Output the [x, y] coordinate of the center of the cell containing the given text.  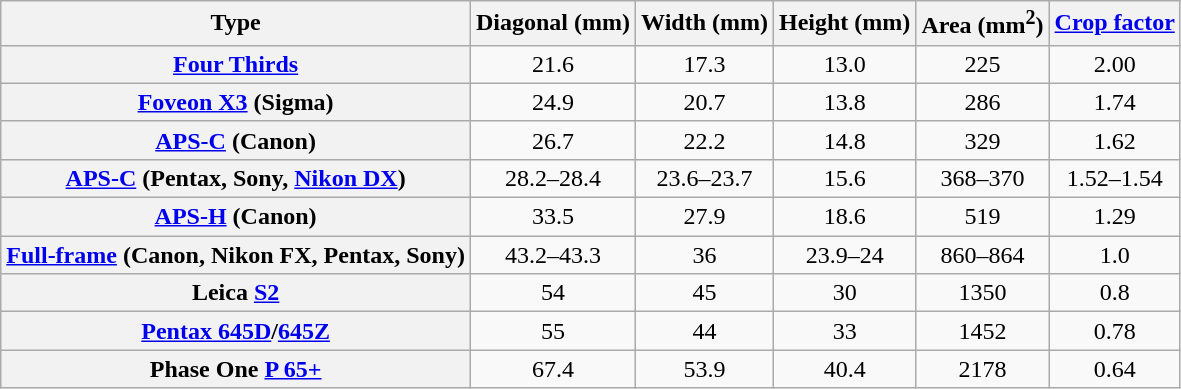
67.4 [552, 369]
Crop factor [1114, 24]
368–370 [982, 178]
13.0 [844, 64]
1.0 [1114, 255]
1452 [982, 331]
Height (mm) [844, 24]
33 [844, 331]
1.52–1.54 [1114, 178]
0.78 [1114, 331]
APS-C (Pentax, Sony, Nikon DX) [236, 178]
14.8 [844, 140]
30 [844, 293]
Leica S2 [236, 293]
43.2–43.3 [552, 255]
20.7 [705, 102]
Foveon X3 (Sigma) [236, 102]
13.8 [844, 102]
24.9 [552, 102]
21.6 [552, 64]
27.9 [705, 217]
Pentax 645D/645Z [236, 331]
0.8 [1114, 293]
33.5 [552, 217]
APS-H (Canon) [236, 217]
1.74 [1114, 102]
Phase One P 65+ [236, 369]
329 [982, 140]
26.7 [552, 140]
54 [552, 293]
Full-frame (Canon, Nikon FX, Pentax, Sony) [236, 255]
55 [552, 331]
2.00 [1114, 64]
Four Thirds [236, 64]
44 [705, 331]
17.3 [705, 64]
45 [705, 293]
18.6 [844, 217]
519 [982, 217]
Type [236, 24]
53.9 [705, 369]
286 [982, 102]
28.2–28.4 [552, 178]
2178 [982, 369]
22.2 [705, 140]
Area (mm2) [982, 24]
15.6 [844, 178]
0.64 [1114, 369]
1350 [982, 293]
23.6–23.7 [705, 178]
860–864 [982, 255]
Width (mm) [705, 24]
23.9–24 [844, 255]
1.29 [1114, 217]
40.4 [844, 369]
36 [705, 255]
225 [982, 64]
Diagonal (mm) [552, 24]
APS-C (Canon) [236, 140]
1.62 [1114, 140]
